Provide the [X, Y] coordinate of the cell's center where the given text is located.  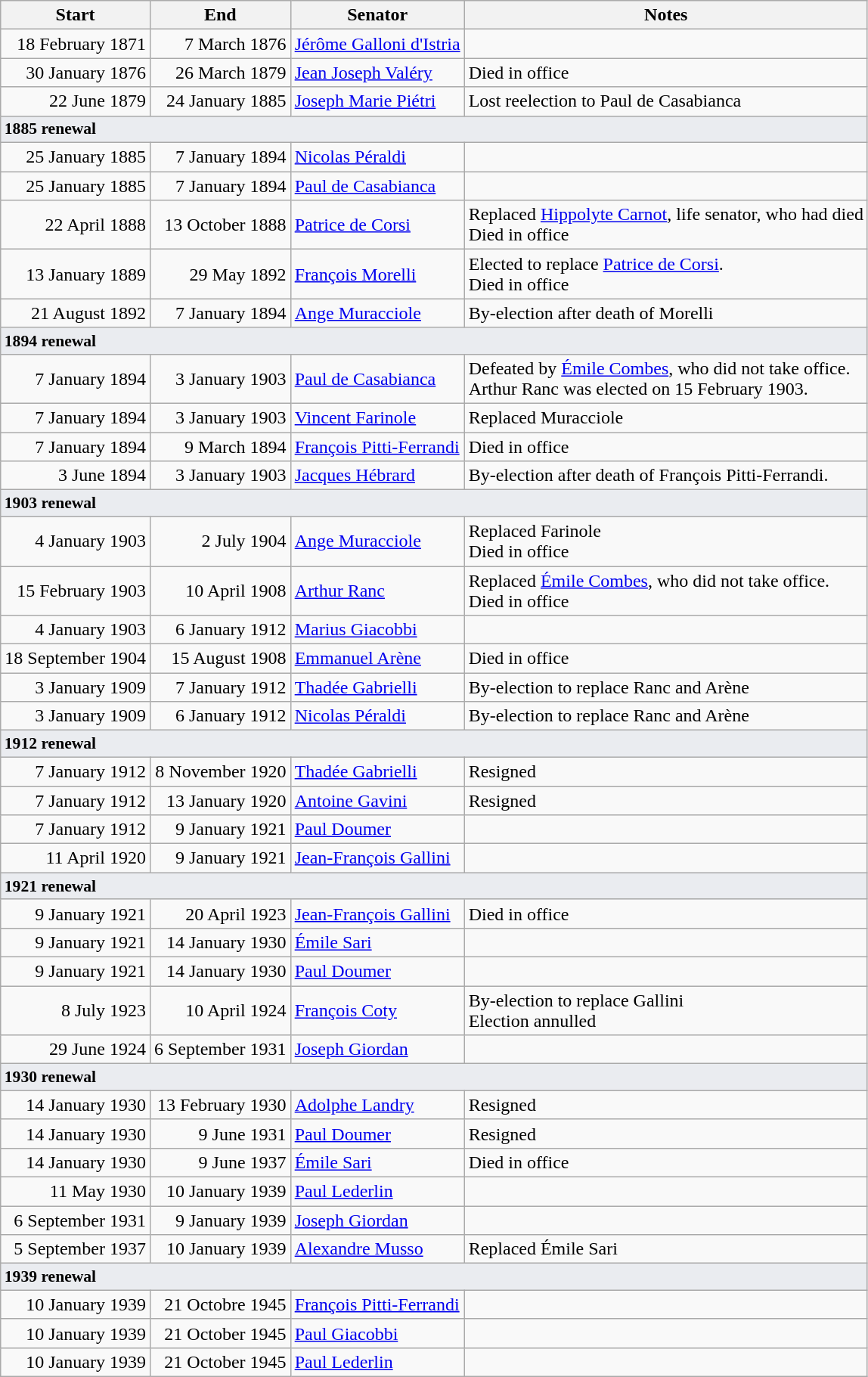
François Morelli [377, 274]
1903 renewal [434, 504]
Marius Giacobbi [377, 630]
Jean Joseph Valéry [377, 73]
1939 renewal [434, 1277]
Patrice de Corsi [377, 225]
9 January 1939 [220, 1220]
5 September 1937 [76, 1249]
18 February 1871 [76, 44]
1894 renewal [434, 341]
Arthur Ranc [377, 590]
François Coty [377, 1010]
20 April 1923 [220, 913]
Replaced Hippolyte Carnot, life senator, who had diedDied in office [665, 225]
Defeated by Émile Combes, who did not take office.Arthur Ranc was elected on 15 February 1903. [665, 380]
1912 renewal [434, 744]
Notes [665, 15]
Alexandre Musso [377, 1249]
8 July 1923 [76, 1010]
Jacques Hébrard [377, 476]
11 May 1930 [76, 1191]
Senator [377, 15]
By-election after death of François Pitti-Ferrandi. [665, 476]
Replaced Émile Sari [665, 1249]
2 July 1904 [220, 541]
8 November 1920 [220, 771]
22 April 1888 [76, 225]
24 January 1885 [220, 101]
Joseph Marie Piétri [377, 101]
10 April 1924 [220, 1010]
26 March 1879 [220, 73]
3 June 1894 [76, 476]
13 October 1888 [220, 225]
Antoine Gavini [377, 801]
21 Octobre 1945 [220, 1304]
Replaced Émile Combes, who did not take office.Died in office [665, 590]
18 September 1904 [76, 659]
Replaced FarinoleDied in office [665, 541]
Vincent Farinole [377, 418]
9 June 1931 [220, 1134]
End [220, 15]
15 August 1908 [220, 659]
30 January 1876 [76, 73]
15 February 1903 [76, 590]
Lost reelection to Paul de Casabianca [665, 101]
1885 renewal [434, 129]
Emmanuel Arène [377, 659]
Paul Giacobbi [377, 1333]
22 June 1879 [76, 101]
By-election after death of Morelli [665, 313]
Adolphe Landry [377, 1105]
Elected to replace Patrice de Corsi.Died in office [665, 274]
13 January 1889 [76, 274]
13 January 1920 [220, 801]
By-election to replace Gallini Election annulled [665, 1010]
29 June 1924 [76, 1050]
29 May 1892 [220, 274]
Replaced Muracciole [665, 418]
9 March 1894 [220, 447]
9 June 1937 [220, 1162]
7 March 1876 [220, 44]
21 August 1892 [76, 313]
13 February 1930 [220, 1105]
Start [76, 15]
11 April 1920 [76, 858]
1930 renewal [434, 1078]
Jérôme Galloni d'Istria [377, 44]
1921 renewal [434, 886]
10 April 1908 [220, 590]
